Identify which cell holds the provided text, then report its [x, y] central coordinate. 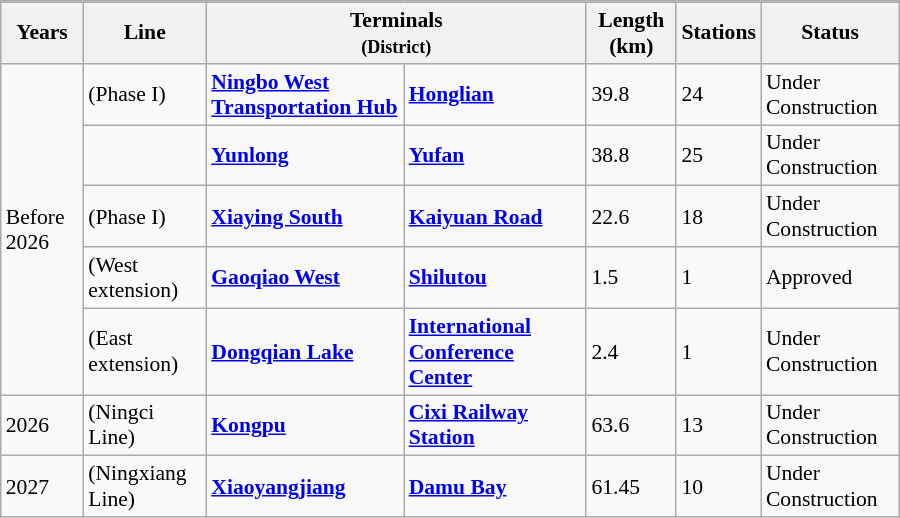
1.5 [631, 278]
39.8 [631, 94]
63.6 [631, 426]
24 [718, 94]
Yufan [496, 156]
Cixi Railway Station [496, 426]
International Conference Center [496, 352]
Yunlong [304, 156]
(Ningci Line) [144, 426]
Status [830, 34]
13 [718, 426]
Shilutou [496, 278]
Years [42, 34]
2027 [42, 486]
22.6 [631, 216]
Xiaoyangjiang [304, 486]
Length (km) [631, 34]
2026 [42, 426]
2.4 [631, 352]
Terminals(District) [396, 34]
Line [144, 34]
Gaoqiao West [304, 278]
18 [718, 216]
Honglian [496, 94]
Xiaying South [304, 216]
Before 2026 [42, 230]
25 [718, 156]
10 [718, 486]
Damu Bay [496, 486]
(Ningxiang Line) [144, 486]
Approved [830, 278]
Kaiyuan Road [496, 216]
Dongqian Lake [304, 352]
38.8 [631, 156]
61.45 [631, 486]
Stations [718, 34]
(West extension) [144, 278]
Ningbo West Transportation Hub [304, 94]
Kongpu [304, 426]
(East extension) [144, 352]
